Return the [x, y] coordinate for the center point of the cell that contains the specified text.  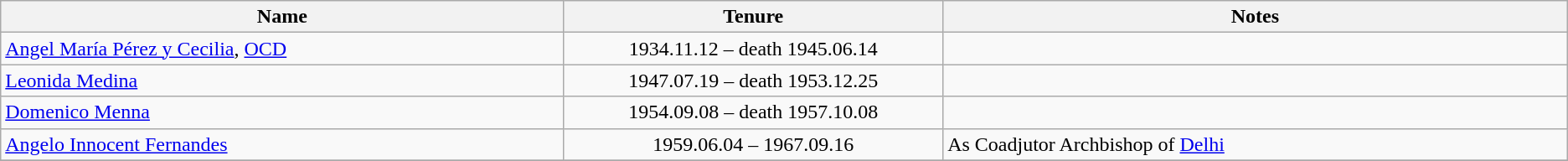
Tenure [754, 17]
1959.06.04 – 1967.09.16 [754, 144]
1954.09.08 – death 1957.10.08 [754, 112]
Name [282, 17]
1934.11.12 – death 1945.06.14 [754, 49]
Notes [1256, 17]
Angelo Innocent Fernandes [282, 144]
Domenico Menna [282, 112]
Angel María Pérez y Cecilia, OCD [282, 49]
As Coadjutor Archbishop of Delhi [1256, 144]
Leonida Medina [282, 80]
1947.07.19 – death 1953.12.25 [754, 80]
